Return (X, Y) of the center of cell containing provided text 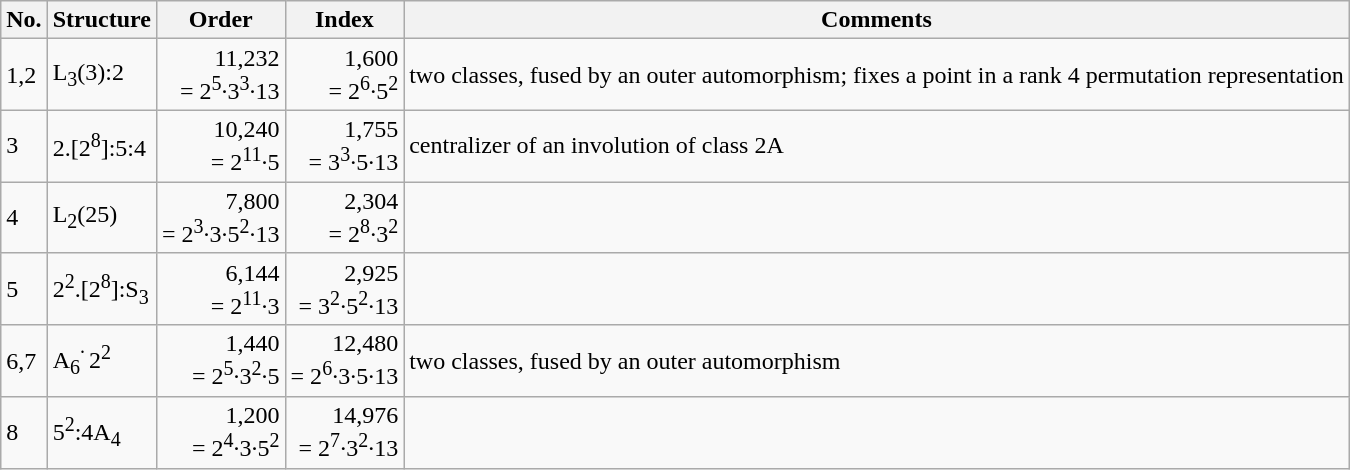
6,7 (24, 361)
6,144= 211·3 (220, 289)
L2(25) (102, 218)
A6· 22 (102, 361)
5 (24, 289)
8 (24, 433)
11,232= 25·33·13 (220, 75)
14,976= 27·32·13 (344, 433)
1,755= 33·5·13 (344, 146)
Comments (876, 20)
Index (344, 20)
L3(3):2 (102, 75)
52:4A4 (102, 433)
3 (24, 146)
12,480= 26·3·5·13 (344, 361)
two classes, fused by an outer automorphism; fixes a point in a rank 4 permutation representation (876, 75)
2,925= 32·52·13 (344, 289)
7,800= 23·3·52·13 (220, 218)
1,440= 25·32·5 (220, 361)
two classes, fused by an outer automorphism (876, 361)
1,2 (24, 75)
4 (24, 218)
2.[28]:5:4 (102, 146)
22.[28]:S3 (102, 289)
2,304= 28·32 (344, 218)
1,600= 26·52 (344, 75)
10,240= 211·5 (220, 146)
1,200= 24·3·52 (220, 433)
Order (220, 20)
Structure (102, 20)
centralizer of an involution of class 2A (876, 146)
No. (24, 20)
